For the text-containing cell, return its midpoint in (x, y) coordinate format. 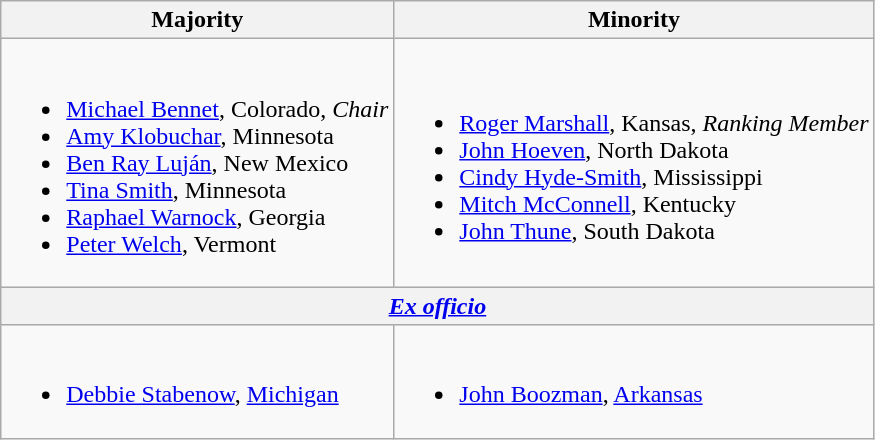
Majority (198, 20)
Michael Bennet, Colorado, ChairAmy Klobuchar, MinnesotaBen Ray Luján, New MexicoTina Smith, MinnesotaRaphael Warnock, GeorgiaPeter Welch, Vermont (198, 163)
Minority (634, 20)
Debbie Stabenow, Michigan (198, 382)
Ex officio (438, 306)
Roger Marshall, Kansas, Ranking MemberJohn Hoeven, North DakotaCindy Hyde-Smith, MississippiMitch McConnell, KentuckyJohn Thune, South Dakota (634, 163)
John Boozman, Arkansas (634, 382)
